Determine the [X, Y] coordinate at the center of the cell enclosing the given text.  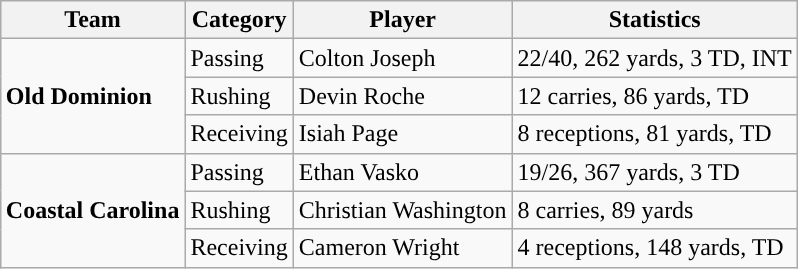
Player [402, 20]
4 receptions, 148 yards, TD [654, 248]
8 receptions, 81 yards, TD [654, 134]
8 carries, 89 yards [654, 210]
12 carries, 86 yards, TD [654, 96]
Christian Washington [402, 210]
Isiah Page [402, 134]
Colton Joseph [402, 58]
Old Dominion [92, 96]
22/40, 262 yards, 3 TD, INT [654, 58]
19/26, 367 yards, 3 TD [654, 172]
Ethan Vasko [402, 172]
Cameron Wright [402, 248]
Statistics [654, 20]
Devin Roche [402, 96]
Category [239, 20]
Coastal Carolina [92, 210]
Team [92, 20]
